Identify which cell holds the provided text, then report its (x, y) central coordinate. 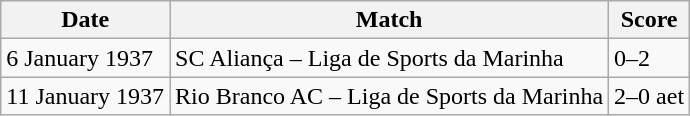
6 January 1937 (86, 58)
0–2 (650, 58)
Rio Branco AC – Liga de Sports da Marinha (390, 96)
Match (390, 20)
SC Aliança – Liga de Sports da Marinha (390, 58)
Score (650, 20)
11 January 1937 (86, 96)
Date (86, 20)
2–0 aet (650, 96)
